Find where the given text appears and provide that cell's center as (X, Y) coordinate. 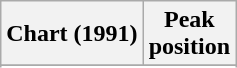
Peakposition (189, 34)
Chart (1991) (72, 34)
